Scan for the cell matching the given text and deliver its (X, Y) coordinate at center. 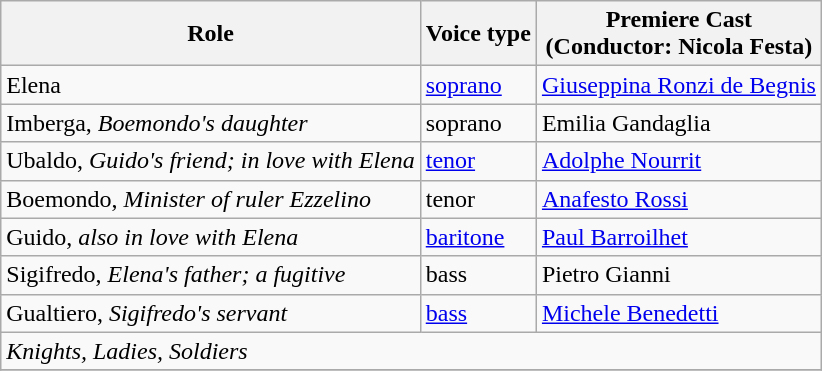
Pietro Gianni (678, 275)
Guido, also in love with Elena (210, 237)
Ubaldo, Guido's friend; in love with Elena (210, 161)
Gualtiero, Sigifredo's servant (210, 313)
Adolphe Nourrit (678, 161)
Sigifredo, Elena's father; a fugitive (210, 275)
Imberga, Boemondo's daughter (210, 123)
Michele Benedetti (678, 313)
Premiere Cast(Conductor: Nicola Festa) (678, 34)
Boemondo, Minister of ruler Ezzelino (210, 199)
Paul Barroilhet (678, 237)
Anafesto Rossi (678, 199)
Voice type (478, 34)
Elena (210, 85)
Knights, Ladies, Soldiers (412, 351)
Giuseppina Ronzi de Begnis (678, 85)
Role (210, 34)
Emilia Gandaglia (678, 123)
baritone (478, 237)
